Provide the (x, y) coordinate of the cell's center where the given text is located.  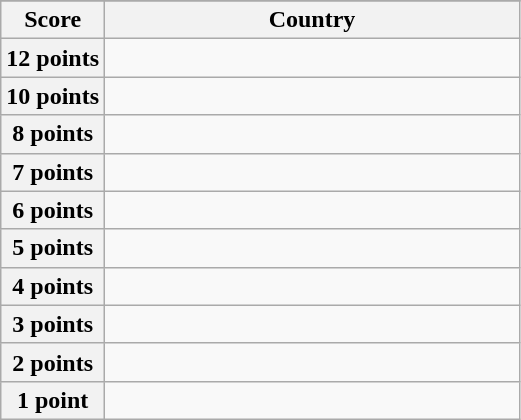
8 points (53, 134)
2 points (53, 362)
12 points (53, 58)
3 points (53, 324)
5 points (53, 248)
7 points (53, 172)
4 points (53, 286)
10 points (53, 96)
1 point (53, 400)
Score (53, 20)
6 points (53, 210)
Country (312, 20)
